Output the [X, Y] coordinate of the center of the cell containing the given text.  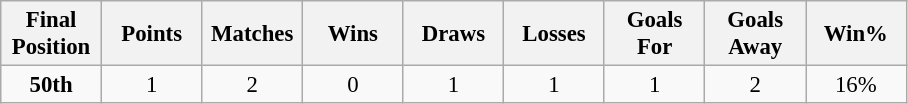
16% [856, 85]
Draws [454, 34]
Final Position [52, 34]
Losses [554, 34]
Goals For [654, 34]
Matches [252, 34]
Wins [354, 34]
50th [52, 85]
Goals Away [756, 34]
Points [152, 34]
Win% [856, 34]
0 [354, 85]
